For the text-containing cell, return its midpoint in (x, y) coordinate format. 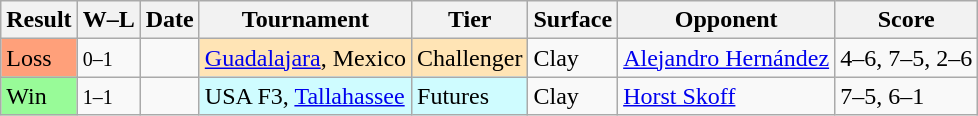
Tournament (305, 20)
4–6, 7–5, 2–6 (906, 58)
Result (39, 20)
Horst Skoff (726, 96)
0–1 (108, 58)
Tier (470, 20)
7–5, 6–1 (906, 96)
Surface (573, 20)
Date (170, 20)
Challenger (470, 58)
Alejandro Hernández (726, 58)
Futures (470, 96)
Loss (39, 58)
W–L (108, 20)
Opponent (726, 20)
Score (906, 20)
Guadalajara, Mexico (305, 58)
1–1 (108, 96)
USA F3, Tallahassee (305, 96)
Win (39, 96)
